Determine the (X, Y) coordinate at the center of the cell enclosing the given text.  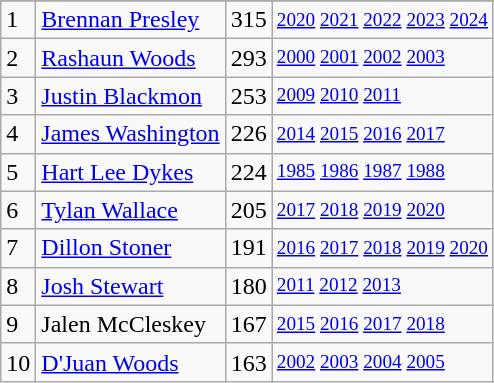
224 (248, 172)
2020 2021 2022 2023 2024 (382, 20)
5 (18, 172)
10 (18, 362)
8 (18, 286)
2017 2018 2019 2020 (382, 210)
205 (248, 210)
D'Juan Woods (130, 362)
2002 2003 2004 2005 (382, 362)
Rashaun Woods (130, 58)
226 (248, 134)
167 (248, 324)
Josh Stewart (130, 286)
7 (18, 248)
2011 2012 2013 (382, 286)
Justin Blackmon (130, 96)
3 (18, 96)
Hart Lee Dykes (130, 172)
180 (248, 286)
9 (18, 324)
Jalen McCleskey (130, 324)
2016 2017 2018 2019 2020 (382, 248)
191 (248, 248)
2000 2001 2002 2003 (382, 58)
2015 2016 2017 2018 (382, 324)
2009 2010 2011 (382, 96)
James Washington (130, 134)
315 (248, 20)
163 (248, 362)
293 (248, 58)
6 (18, 210)
253 (248, 96)
1985 1986 1987 1988 (382, 172)
Tylan Wallace (130, 210)
2014 2015 2016 2017 (382, 134)
Dillon Stoner (130, 248)
4 (18, 134)
1 (18, 20)
Brennan Presley (130, 20)
2 (18, 58)
